Provide the (X, Y) coordinate of the cell's center where the given text is located.  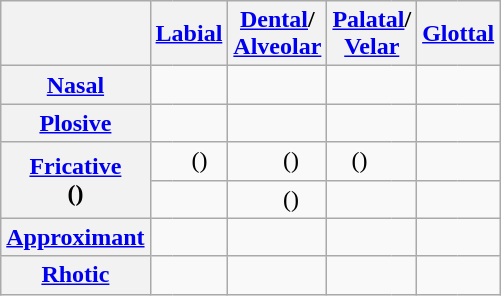
Glottal (458, 34)
Dental/Alveolar (278, 34)
Labial (189, 34)
Approximant (76, 237)
Nasal (76, 85)
Fricative() (76, 180)
Plosive (76, 123)
Rhotic (76, 275)
Palatal/Velar (372, 34)
